Scan for the cell matching the given text and deliver its [X, Y] coordinate at center. 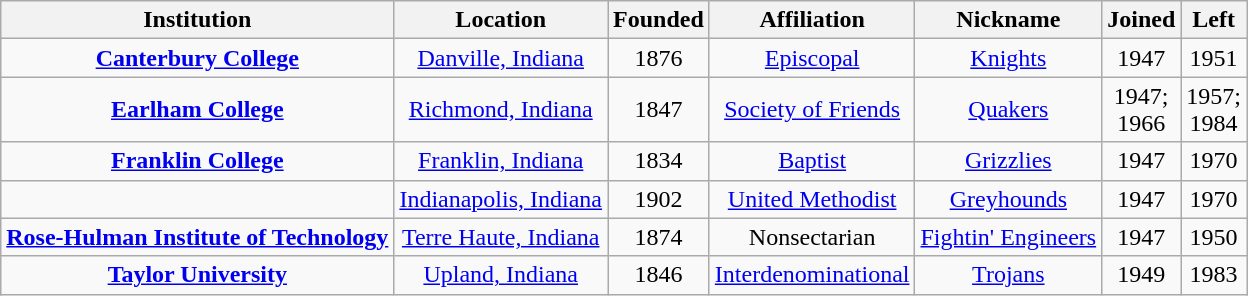
Richmond, Indiana [501, 110]
Rose-Hulman Institute of Technology [198, 237]
Greyhounds [1008, 199]
Institution [198, 20]
1874 [659, 237]
1876 [659, 58]
Grizzlies [1008, 161]
Trojans [1008, 275]
1950 [1214, 237]
Nickname [1008, 20]
Baptist [812, 161]
Quakers [1008, 110]
Fightin' Engineers [1008, 237]
1847 [659, 110]
Nonsectarian [812, 237]
1949 [1142, 275]
1846 [659, 275]
Affiliation [812, 20]
1834 [659, 161]
Indianapolis, Indiana [501, 199]
Earlham College [198, 110]
1951 [1214, 58]
Danville, Indiana [501, 58]
Joined [1142, 20]
Taylor University [198, 275]
1947;1966 [1142, 110]
Left [1214, 20]
United Methodist [812, 199]
Canterbury College [198, 58]
1902 [659, 199]
Franklin, Indiana [501, 161]
1957;1984 [1214, 110]
Franklin College [198, 161]
Upland, Indiana [501, 275]
Terre Haute, Indiana [501, 237]
Founded [659, 20]
Society of Friends [812, 110]
Location [501, 20]
Episcopal [812, 58]
Knights [1008, 58]
1983 [1214, 275]
Interdenominational [812, 275]
